For the text-containing cell, return its midpoint in [X, Y] coordinate format. 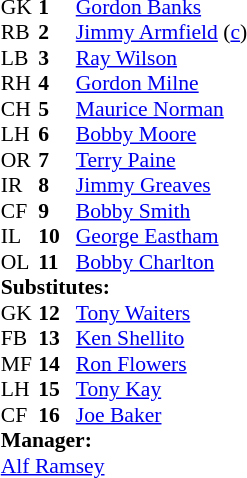
14 [57, 364]
RB [20, 33]
Gordon Milne [162, 83]
Jimmy Armfield (c) [162, 33]
12 [57, 313]
OR [20, 160]
Bobby Charlton [162, 262]
Maurice Norman [162, 109]
Ken Shellito [162, 339]
FB [20, 339]
2 [57, 33]
15 [57, 389]
Tony Kay [162, 389]
Terry Paine [162, 160]
3 [57, 58]
Ron Flowers [162, 364]
George Eastham [162, 237]
MF [20, 364]
Substitutes: [124, 287]
7 [57, 160]
CH [20, 109]
Joe Baker [162, 415]
OL [20, 262]
4 [57, 83]
Bobby Moore [162, 135]
Ray Wilson [162, 58]
13 [57, 339]
10 [57, 237]
Jimmy Greaves [162, 185]
5 [57, 109]
11 [57, 262]
GK [20, 313]
Manager: [124, 441]
9 [57, 211]
6 [57, 135]
Bobby Smith [162, 211]
16 [57, 415]
RH [20, 83]
LB [20, 58]
8 [57, 185]
Tony Waiters [162, 313]
IR [20, 185]
IL [20, 237]
